Output the (X, Y) coordinate of the center of the cell containing the given text.  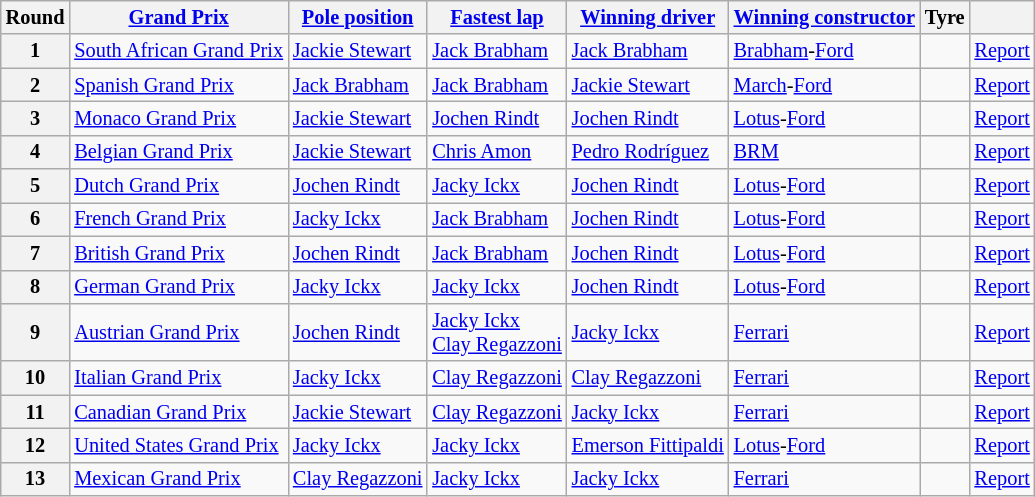
Emerson Fittipaldi (648, 445)
Monaco Grand Prix (178, 118)
Mexican Grand Prix (178, 479)
Brabham-Ford (824, 51)
Belgian Grand Prix (178, 152)
Pedro Rodríguez (648, 152)
South African Grand Prix (178, 51)
5 (36, 186)
Austrian Grand Prix (178, 332)
7 (36, 253)
6 (36, 219)
Fastest lap (496, 17)
Chris Amon (496, 152)
Tyre (945, 17)
Dutch Grand Prix (178, 186)
March-Ford (824, 85)
3 (36, 118)
Italian Grand Prix (178, 378)
Round (36, 17)
2 (36, 85)
Pole position (358, 17)
German Grand Prix (178, 287)
11 (36, 412)
12 (36, 445)
Canadian Grand Prix (178, 412)
9 (36, 332)
British Grand Prix (178, 253)
10 (36, 378)
Jacky Ickx Clay Regazzoni (496, 332)
Winning constructor (824, 17)
Grand Prix (178, 17)
13 (36, 479)
8 (36, 287)
Winning driver (648, 17)
BRM (824, 152)
1 (36, 51)
Spanish Grand Prix (178, 85)
4 (36, 152)
French Grand Prix (178, 219)
United States Grand Prix (178, 445)
